Identify which cell holds the provided text, then report its [x, y] central coordinate. 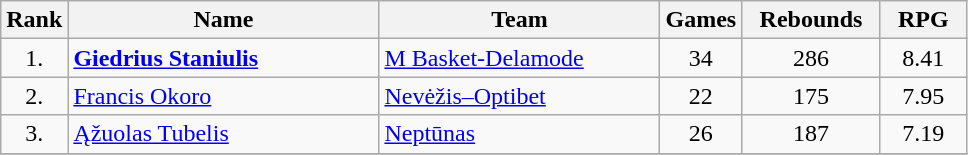
26 [701, 134]
Ąžuolas Tubelis [224, 134]
Nevėžis–Optibet [520, 96]
Name [224, 20]
Giedrius Staniulis [224, 58]
Francis Okoro [224, 96]
Neptūnas [520, 134]
7.95 [923, 96]
Rank [34, 20]
Team [520, 20]
3. [34, 134]
22 [701, 96]
Games [701, 20]
8.41 [923, 58]
187 [812, 134]
1. [34, 58]
M Basket-Delamode [520, 58]
34 [701, 58]
RPG [923, 20]
7.19 [923, 134]
175 [812, 96]
2. [34, 96]
286 [812, 58]
Rebounds [812, 20]
